Pinpoint the cell where the given text exists, returning its [X, Y] midpoint coordinate. 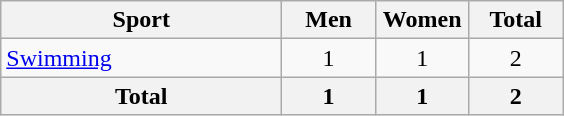
Swimming [142, 58]
Sport [142, 20]
Women [422, 20]
Men [329, 20]
